Search for the cell housing the specified text and yield its (X, Y) center coordinate. 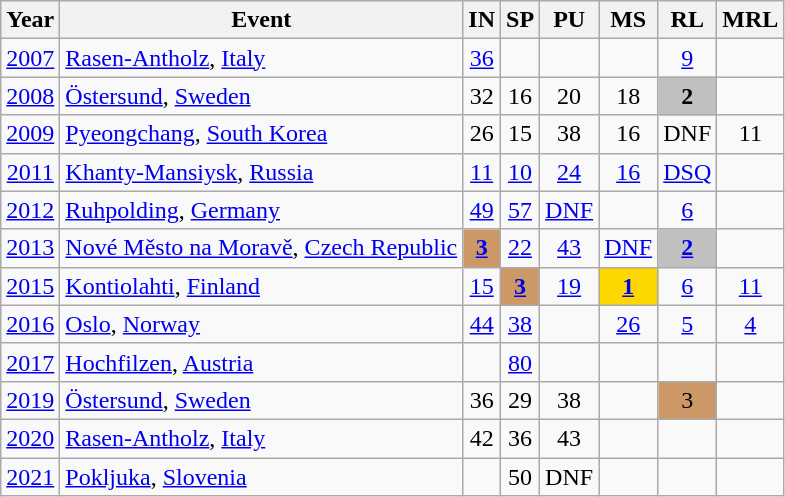
2007 (30, 58)
Event (262, 20)
DSQ (688, 172)
Pokljuka, Slovenia (262, 477)
10 (520, 172)
Khanty-Mansiysk, Russia (262, 172)
IN (482, 20)
1 (628, 286)
44 (482, 324)
2020 (30, 438)
9 (688, 58)
Nové Město na Moravě, Czech Republic (262, 248)
PU (570, 20)
18 (628, 96)
42 (482, 438)
SP (520, 20)
4 (750, 324)
2021 (30, 477)
Pyeongchang, South Korea (262, 134)
29 (520, 400)
Hochfilzen, Austria (262, 362)
RL (688, 20)
57 (520, 210)
2016 (30, 324)
19 (570, 286)
MS (628, 20)
2008 (30, 96)
49 (482, 210)
2011 (30, 172)
5 (688, 324)
Kontiolahti, Finland (262, 286)
Year (30, 20)
50 (520, 477)
2019 (30, 400)
20 (570, 96)
32 (482, 96)
2015 (30, 286)
Ruhpolding, Germany (262, 210)
MRL (750, 20)
2017 (30, 362)
2012 (30, 210)
Oslo, Norway (262, 324)
22 (520, 248)
2013 (30, 248)
80 (520, 362)
24 (570, 172)
2009 (30, 134)
